Determine the (x, y) coordinate at the center of the cell enclosing the given text.  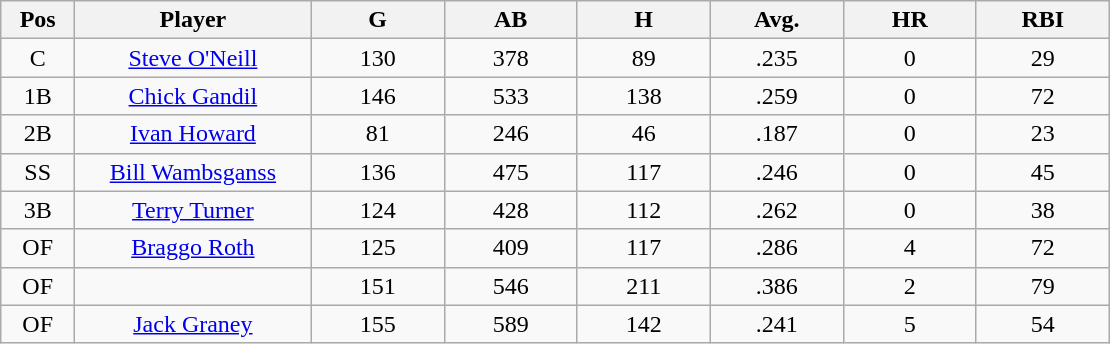
Player (193, 20)
142 (644, 324)
211 (644, 286)
H (644, 20)
38 (1042, 210)
45 (1042, 172)
Jack Graney (193, 324)
79 (1042, 286)
23 (1042, 134)
112 (644, 210)
Ivan Howard (193, 134)
.246 (776, 172)
29 (1042, 58)
81 (378, 134)
G (378, 20)
378 (510, 58)
89 (644, 58)
Pos (38, 20)
475 (510, 172)
.262 (776, 210)
.241 (776, 324)
589 (510, 324)
.259 (776, 96)
.386 (776, 286)
Terry Turner (193, 210)
AB (510, 20)
246 (510, 134)
2B (38, 134)
124 (378, 210)
Bill Wambsganss (193, 172)
428 (510, 210)
533 (510, 96)
146 (378, 96)
136 (378, 172)
4 (910, 248)
46 (644, 134)
Avg. (776, 20)
2 (910, 286)
546 (510, 286)
.286 (776, 248)
Steve O'Neill (193, 58)
.235 (776, 58)
C (38, 58)
5 (910, 324)
SS (38, 172)
155 (378, 324)
3B (38, 210)
RBI (1042, 20)
Braggo Roth (193, 248)
130 (378, 58)
54 (1042, 324)
Chick Gandil (193, 96)
125 (378, 248)
HR (910, 20)
151 (378, 286)
.187 (776, 134)
138 (644, 96)
409 (510, 248)
1B (38, 96)
